Determine the [x, y] coordinate at the center of the cell enclosing the given text.  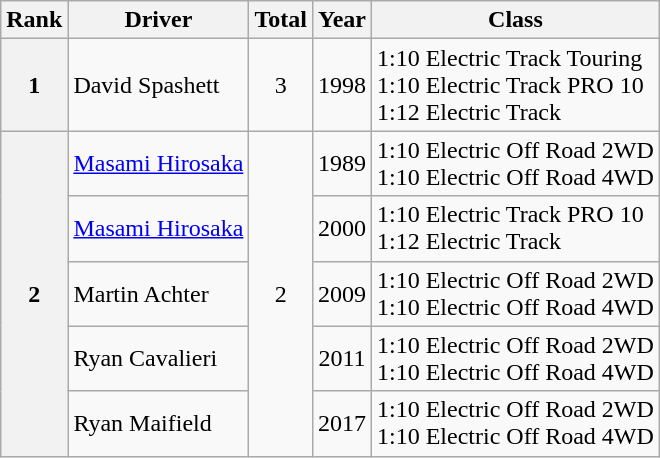
David Spashett [158, 85]
1:10 Electric Track PRO 101:12 Electric Track [515, 228]
Driver [158, 20]
Total [281, 20]
1:10 Electric Track Touring1:10 Electric Track PRO 101:12 Electric Track [515, 85]
3 [281, 85]
2000 [342, 228]
2009 [342, 294]
Ryan Maifield [158, 424]
Year [342, 20]
Martin Achter [158, 294]
Ryan Cavalieri [158, 358]
Rank [34, 20]
1 [34, 85]
1998 [342, 85]
1989 [342, 164]
Class [515, 20]
2011 [342, 358]
2017 [342, 424]
